Extract the (X, Y) coordinate from the center of the cell holding the provided text.  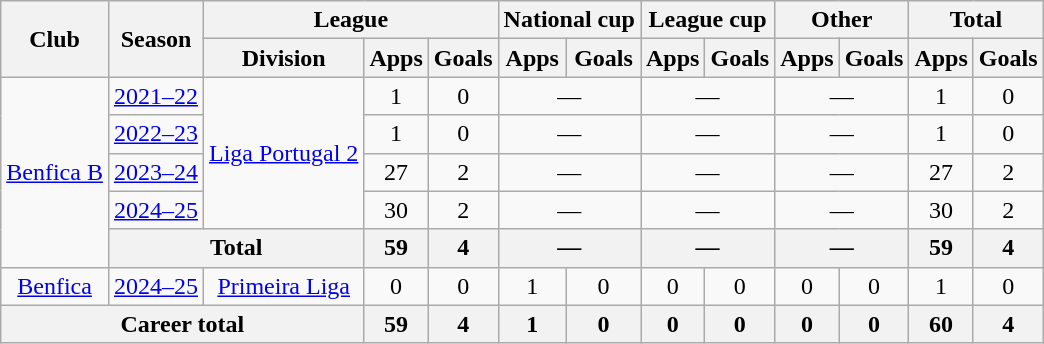
League cup (707, 20)
Other (842, 20)
2021–22 (156, 96)
2023–24 (156, 172)
Benfica B (55, 172)
Division (284, 58)
Liga Portugal 2 (284, 153)
Benfica (55, 286)
Club (55, 39)
Primeira Liga (284, 286)
League (352, 20)
60 (941, 324)
National cup (569, 20)
2022–23 (156, 134)
Career total (182, 324)
Season (156, 39)
